Detect which cell encompasses the target text, then output its [x, y] center coordinate. 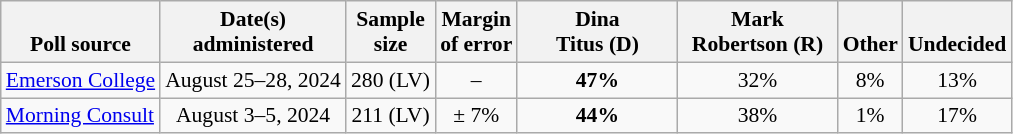
Poll source [80, 32]
280 (LV) [390, 80]
± 7% [476, 116]
Morning Consult [80, 116]
211 (LV) [390, 116]
Other [870, 32]
Date(s)administered [253, 32]
DinaTitus (D) [597, 32]
Samplesize [390, 32]
47% [597, 80]
38% [757, 116]
13% [957, 80]
Marginof error [476, 32]
Undecided [957, 32]
32% [757, 80]
44% [597, 116]
August 25–28, 2024 [253, 80]
17% [957, 116]
Emerson College [80, 80]
8% [870, 80]
MarkRobertson (R) [757, 32]
– [476, 80]
August 3–5, 2024 [253, 116]
1% [870, 116]
